Extract the (X, Y) coordinate from the center of the cell holding the provided text.  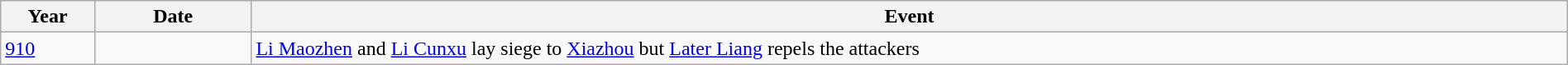
Li Maozhen and Li Cunxu lay siege to Xiazhou but Later Liang repels the attackers (910, 48)
Date (172, 17)
Year (48, 17)
910 (48, 48)
Event (910, 17)
